Find where the given text appears and provide that cell's center as (X, Y) coordinate. 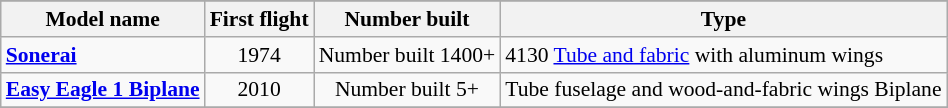
Number built 1400+ (408, 55)
Model name (103, 19)
2010 (260, 90)
Type (723, 19)
Number built 5+ (408, 90)
4130 Tube and fabric with aluminum wings (723, 55)
First flight (260, 19)
Easy Eagle 1 Biplane (103, 90)
Tube fuselage and wood-and-fabric wings Biplane (723, 90)
1974 (260, 55)
Sonerai (103, 55)
Number built (408, 19)
